Search for the cell housing the specified text and yield its (X, Y) center coordinate. 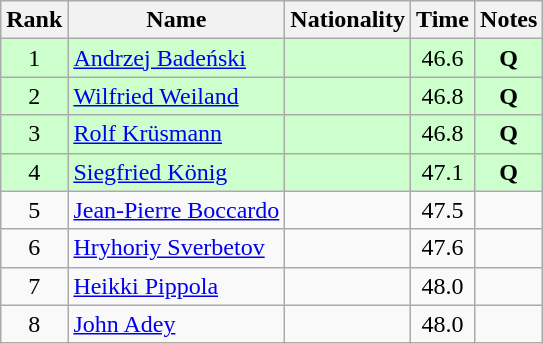
47.6 (443, 248)
Rolf Krüsmann (176, 134)
Name (176, 20)
Andrzej Badeński (176, 58)
John Adey (176, 324)
8 (34, 324)
Jean-Pierre Boccardo (176, 210)
Heikki Pippola (176, 286)
Hryhoriy Sverbetov (176, 248)
4 (34, 172)
2 (34, 96)
46.6 (443, 58)
3 (34, 134)
Notes (509, 20)
7 (34, 286)
Rank (34, 20)
Siegfried König (176, 172)
6 (34, 248)
Nationality (348, 20)
1 (34, 58)
47.5 (443, 210)
5 (34, 210)
47.1 (443, 172)
Wilfried Weiland (176, 96)
Time (443, 20)
